Identify which cell holds the provided text, then report its [X, Y] central coordinate. 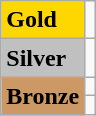
Silver [43, 58]
Gold [43, 20]
Bronze [43, 96]
